Output the [X, Y] coordinate of the center of the cell containing the given text.  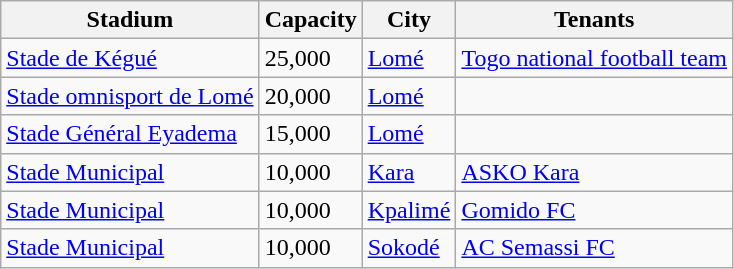
Togo national football team [594, 58]
Stade de Kégué [130, 58]
Stadium [130, 20]
Gomido FC [594, 210]
AC Semassi FC [594, 248]
Stade Général Eyadema [130, 134]
25,000 [310, 58]
Kpalimé [409, 210]
20,000 [310, 96]
Kara [409, 172]
City [409, 20]
ASKO Kara [594, 172]
15,000 [310, 134]
Sokodé [409, 248]
Tenants [594, 20]
Stade omnisport de Lomé [130, 96]
Capacity [310, 20]
